Locate the cell with the specified text and output its (x, y) center coordinate. 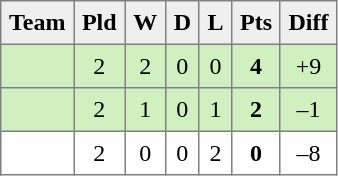
Pld (100, 23)
–1 (308, 110)
Pts (256, 23)
4 (256, 66)
Diff (308, 23)
W (145, 23)
–8 (308, 153)
L (216, 23)
+9 (308, 66)
D (182, 23)
Team (38, 23)
